Locate the cell with the specified text and output its (X, Y) center coordinate. 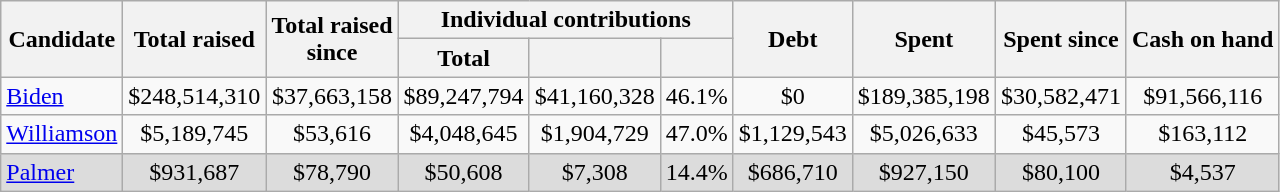
$0 (792, 96)
$4,537 (1202, 172)
Total raised (194, 39)
$50,608 (464, 172)
Biden (62, 96)
Debt (792, 39)
$37,663,158 (332, 96)
$1,129,543 (792, 134)
$189,385,198 (924, 96)
$53,616 (332, 134)
$927,150 (924, 172)
$686,710 (792, 172)
Individual contributions (566, 20)
Spent (924, 39)
$1,904,729 (594, 134)
$45,573 (1060, 134)
Williamson (62, 134)
Palmer (62, 172)
$41,160,328 (594, 96)
14.4% (696, 172)
$7,308 (594, 172)
Total raisedsince (332, 39)
47.0% (696, 134)
Cash on hand (1202, 39)
$5,026,633 (924, 134)
$89,247,794 (464, 96)
Total (464, 58)
$163,112 (1202, 134)
Spent since (1060, 39)
$30,582,471 (1060, 96)
$931,687 (194, 172)
$91,566,116 (1202, 96)
$4,048,645 (464, 134)
46.1% (696, 96)
$5,189,745 (194, 134)
$248,514,310 (194, 96)
Candidate (62, 39)
$80,100 (1060, 172)
$78,790 (332, 172)
